Locate the cell with the specified text and output its (X, Y) center coordinate. 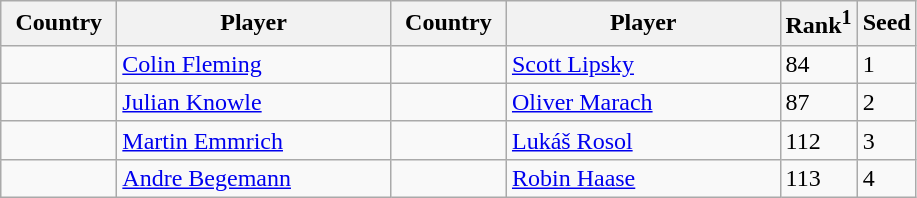
113 (818, 178)
3 (886, 140)
Seed (886, 24)
Julian Knowle (254, 102)
2 (886, 102)
Robin Haase (643, 178)
Martin Emmrich (254, 140)
Scott Lipsky (643, 64)
Lukáš Rosol (643, 140)
4 (886, 178)
Andre Begemann (254, 178)
Oliver Marach (643, 102)
Rank1 (818, 24)
112 (818, 140)
84 (818, 64)
87 (818, 102)
1 (886, 64)
Colin Fleming (254, 64)
